Provide the [X, Y] coordinate of the cell's center where the given text is located.  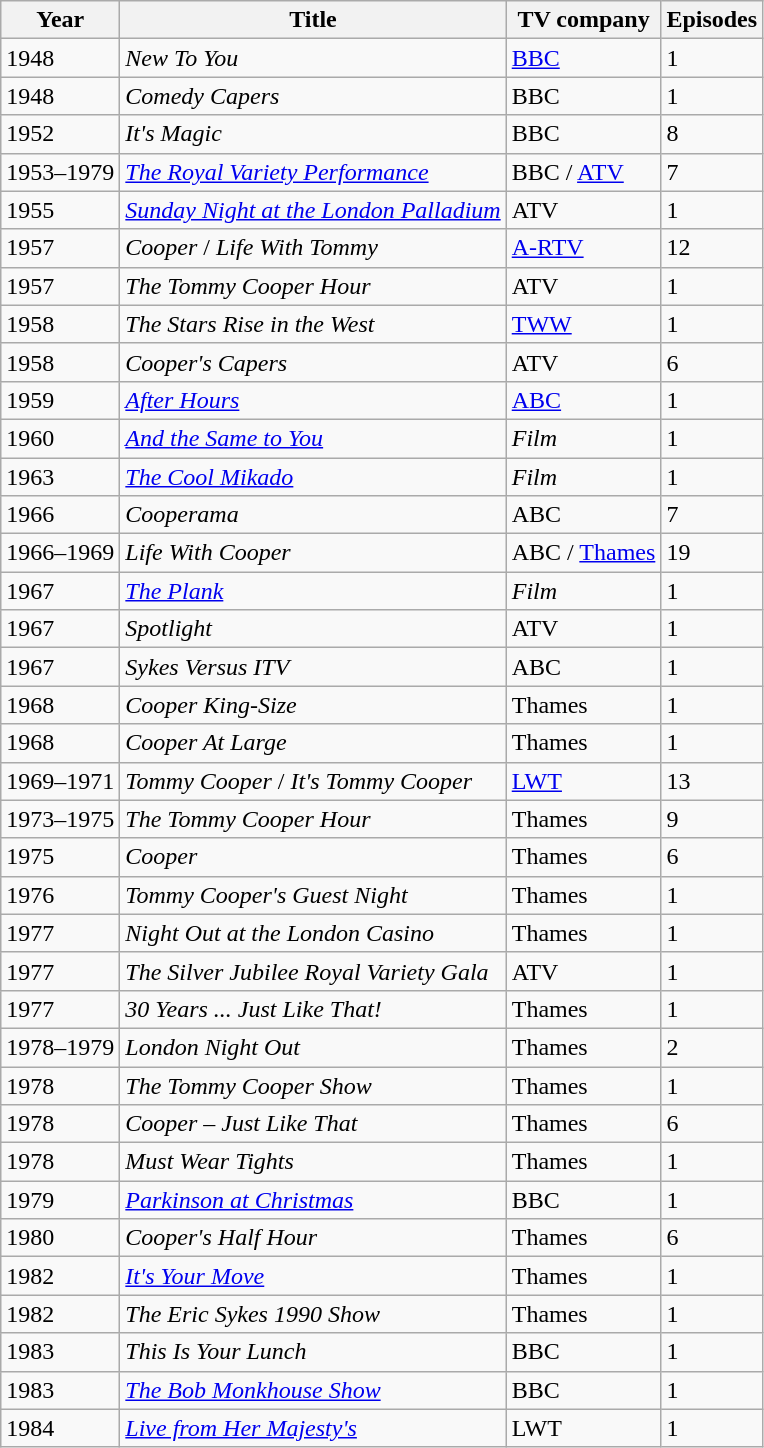
Year [60, 20]
19 [712, 553]
Cooper [313, 857]
1955 [60, 210]
1953–1979 [60, 172]
13 [712, 781]
Parkinson at Christmas [313, 1200]
ABC / Thames [584, 553]
Tommy Cooper / It's Tommy Cooper [313, 781]
The Eric Sykes 1990 Show [313, 1314]
After Hours [313, 400]
The Tommy Cooper Show [313, 1085]
1984 [60, 1428]
1976 [60, 895]
Cooper King-Size [313, 705]
Live from Her Majesty's [313, 1428]
TV company [584, 20]
1952 [60, 134]
Life With Cooper [313, 553]
London Night Out [313, 1047]
Cooper's Capers [313, 362]
1966 [60, 515]
The Plank [313, 591]
12 [712, 248]
1966–1969 [60, 553]
Spotlight [313, 629]
1978–1979 [60, 1047]
1980 [60, 1238]
Episodes [712, 20]
1963 [60, 477]
Night Out at the London Casino [313, 933]
TWW [584, 324]
Cooper – Just Like That [313, 1124]
Cooper / Life With Tommy [313, 248]
The Cool Mikado [313, 477]
The Royal Variety Performance [313, 172]
1975 [60, 857]
Title [313, 20]
It's Magic [313, 134]
1959 [60, 400]
Must Wear Tights [313, 1162]
The Stars Rise in the West [313, 324]
Sunday Night at the London Palladium [313, 210]
30 Years ... Just Like That! [313, 1009]
9 [712, 819]
8 [712, 134]
Tommy Cooper's Guest Night [313, 895]
Cooperama [313, 515]
Cooper's Half Hour [313, 1238]
A-RTV [584, 248]
The Silver Jubilee Royal Variety Gala [313, 971]
BBC / ATV [584, 172]
It's Your Move [313, 1276]
New To You [313, 58]
The Bob Monkhouse Show [313, 1390]
1960 [60, 438]
2 [712, 1047]
This Is Your Lunch [313, 1352]
1973–1975 [60, 819]
1969–1971 [60, 781]
And the Same to You [313, 438]
Cooper At Large [313, 743]
1979 [60, 1200]
Comedy Capers [313, 96]
Sykes Versus ITV [313, 667]
